Locate the cell with the specified text and output its (x, y) center coordinate. 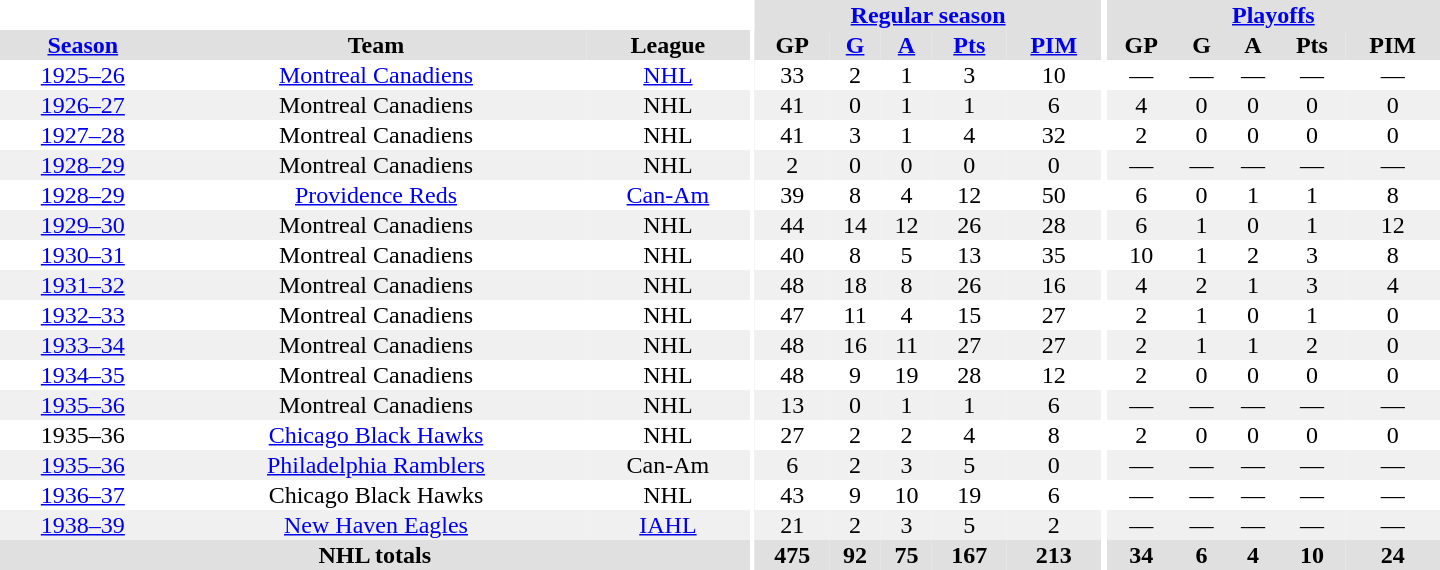
Philadelphia Ramblers (376, 465)
50 (1054, 195)
15 (969, 315)
1926–27 (83, 105)
1925–26 (83, 75)
21 (792, 525)
167 (969, 555)
Playoffs (1274, 15)
Season (83, 45)
1930–31 (83, 255)
35 (1054, 255)
92 (854, 555)
League (668, 45)
39 (792, 195)
1933–34 (83, 345)
43 (792, 495)
Providence Reds (376, 195)
40 (792, 255)
IAHL (668, 525)
1927–28 (83, 135)
18 (854, 285)
Team (376, 45)
75 (906, 555)
47 (792, 315)
1934–35 (83, 375)
32 (1054, 135)
1931–32 (83, 285)
34 (1142, 555)
1932–33 (83, 315)
1929–30 (83, 225)
New Haven Eagles (376, 525)
Regular season (928, 15)
1938–39 (83, 525)
1936–37 (83, 495)
213 (1054, 555)
475 (792, 555)
33 (792, 75)
NHL totals (374, 555)
44 (792, 225)
24 (1392, 555)
14 (854, 225)
